From the cell containing the given text, extract its center point as [X, Y] coordinate. 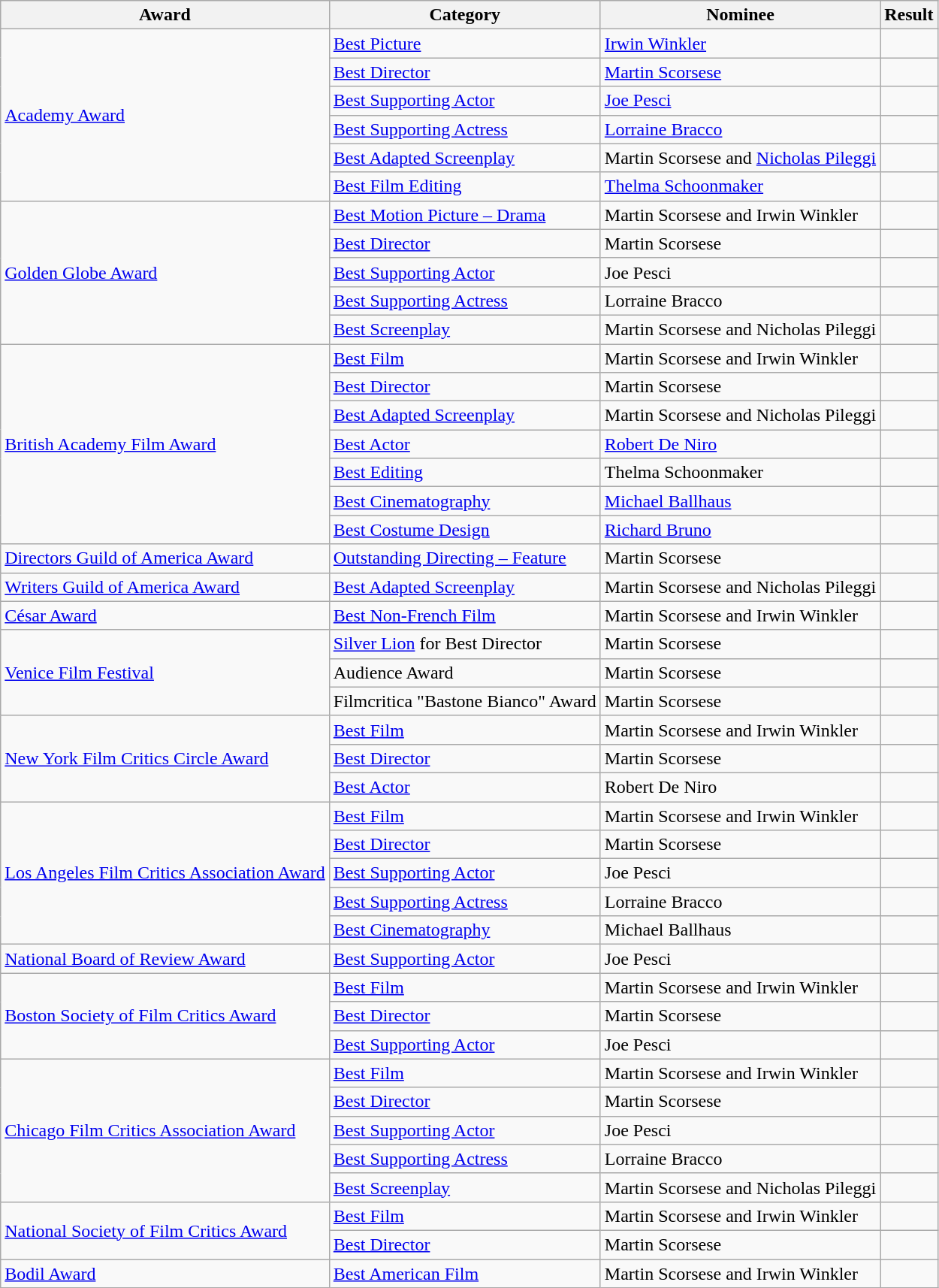
Golden Globe Award [165, 272]
Directors Guild of America Award [165, 558]
Category [464, 15]
Best Motion Picture – Drama [464, 215]
Richard Bruno [740, 530]
Bodil Award [165, 1274]
Best Non-French Film [464, 615]
Best Editing [464, 473]
César Award [165, 615]
National Board of Review Award [165, 959]
Best Picture [464, 44]
Venice Film Festival [165, 673]
National Society of Film Critics Award [165, 1230]
Chicago Film Critics Association Award [165, 1130]
Outstanding Directing – Feature [464, 558]
Result [909, 15]
Boston Society of Film Critics Award [165, 1016]
Writers Guild of America Award [165, 587]
Filmcritica "Bastone Bianco" Award [464, 701]
Best Costume Design [464, 530]
Best American Film [464, 1274]
Academy Award [165, 115]
Nominee [740, 15]
Audience Award [464, 673]
Silver Lion for Best Director [464, 644]
British Academy Film Award [165, 444]
Award [165, 15]
Los Angeles Film Critics Association Award [165, 872]
New York Film Critics Circle Award [165, 758]
Best Film Editing [464, 186]
Irwin Winkler [740, 44]
